Identify which cell holds the provided text, then report its [x, y] central coordinate. 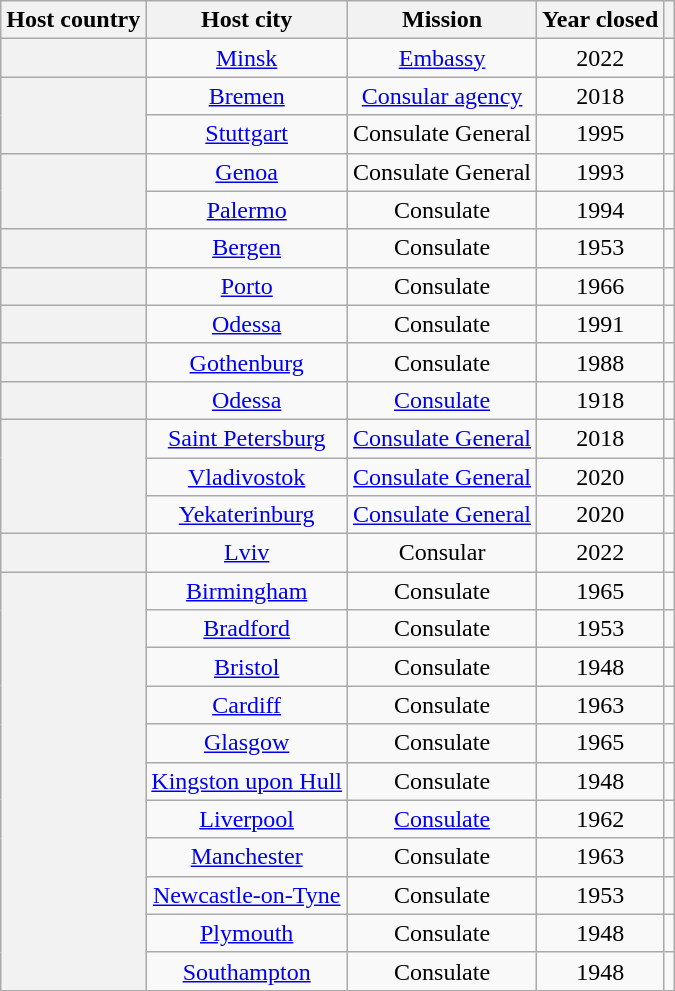
1995 [600, 134]
Liverpool [247, 819]
Mission [442, 20]
1918 [600, 400]
Stuttgart [247, 134]
Lviv [247, 553]
Minsk [247, 58]
Palermo [247, 210]
Glasgow [247, 743]
Host country [74, 20]
Consular [442, 553]
Saint Petersburg [247, 438]
Embassy [442, 58]
Plymouth [247, 933]
1991 [600, 324]
1966 [600, 286]
1994 [600, 210]
Genoa [247, 172]
Consular agency [442, 96]
Gothenburg [247, 362]
1962 [600, 819]
1993 [600, 172]
Birmingham [247, 591]
Year closed [600, 20]
Bradford [247, 629]
Yekaterinburg [247, 515]
Newcastle-on-Tyne [247, 895]
Host city [247, 20]
1988 [600, 362]
Southampton [247, 971]
Cardiff [247, 705]
Bremen [247, 96]
Vladivostok [247, 477]
Kingston upon Hull [247, 781]
Bristol [247, 667]
Porto [247, 286]
Manchester [247, 857]
Bergen [247, 248]
